Identify which cell holds the provided text, then report its [X, Y] central coordinate. 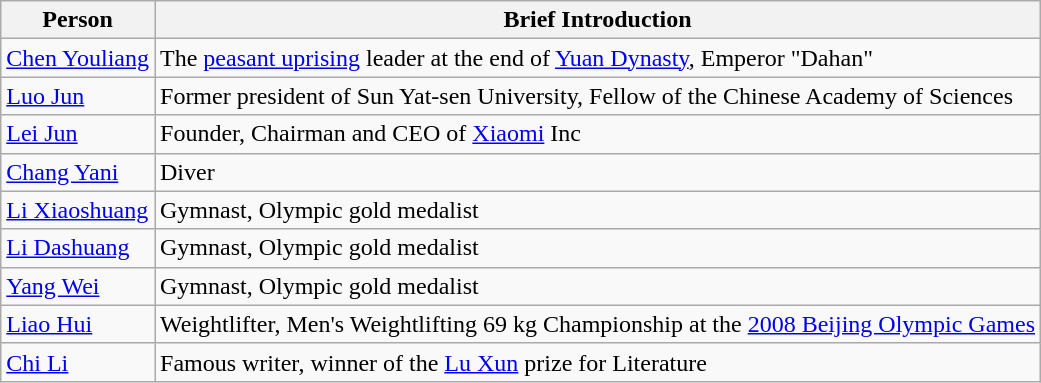
Chi Li [78, 362]
Yang Wei [78, 286]
Lei Jun [78, 134]
Person [78, 20]
Liao Hui [78, 324]
Chang Yani [78, 172]
The peasant uprising leader at the end of Yuan Dynasty, Emperor "Dahan" [597, 58]
Diver [597, 172]
Weightlifter, Men's Weightlifting 69 kg Championship at the 2008 Beijing Olympic Games [597, 324]
Founder, Chairman and CEO of Xiaomi Inc [597, 134]
Chen Youliang [78, 58]
Brief Introduction [597, 20]
Famous writer, winner of the Lu Xun prize for Literature [597, 362]
Former president of Sun Yat-sen University, Fellow of the Chinese Academy of Sciences [597, 96]
Li Dashuang [78, 248]
Luo Jun [78, 96]
Li Xiaoshuang [78, 210]
